Locate the cell with the specified text and output its [X, Y] center coordinate. 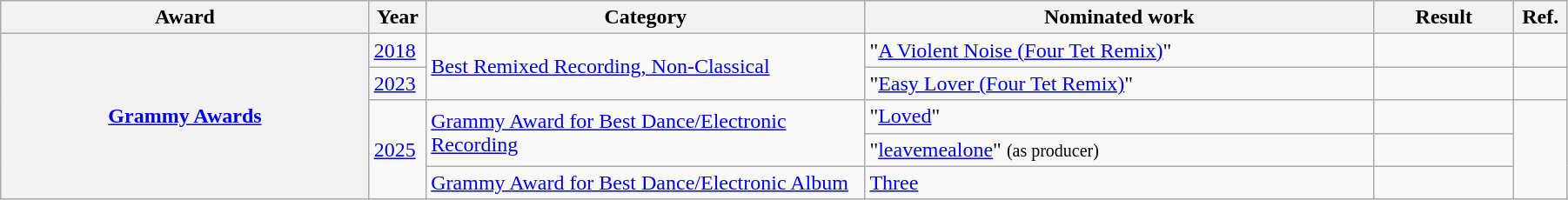
Year [398, 17]
Category [646, 17]
Nominated work [1119, 17]
"Easy Lover (Four Tet Remix)" [1119, 83]
2023 [398, 83]
Result [1444, 17]
Three [1119, 183]
"leavemealone" (as producer) [1119, 150]
Best Remixed Recording, Non-Classical [646, 67]
Grammy Award for Best Dance/Electronic Album [646, 183]
"Loved" [1119, 117]
2025 [398, 150]
Award [184, 17]
Grammy Awards [184, 117]
Grammy Award for Best Dance/Electronic Recording [646, 133]
2018 [398, 50]
Ref. [1540, 17]
"A Violent Noise (Four Tet Remix)" [1119, 50]
